Identify which cell holds the provided text, then report its [x, y] central coordinate. 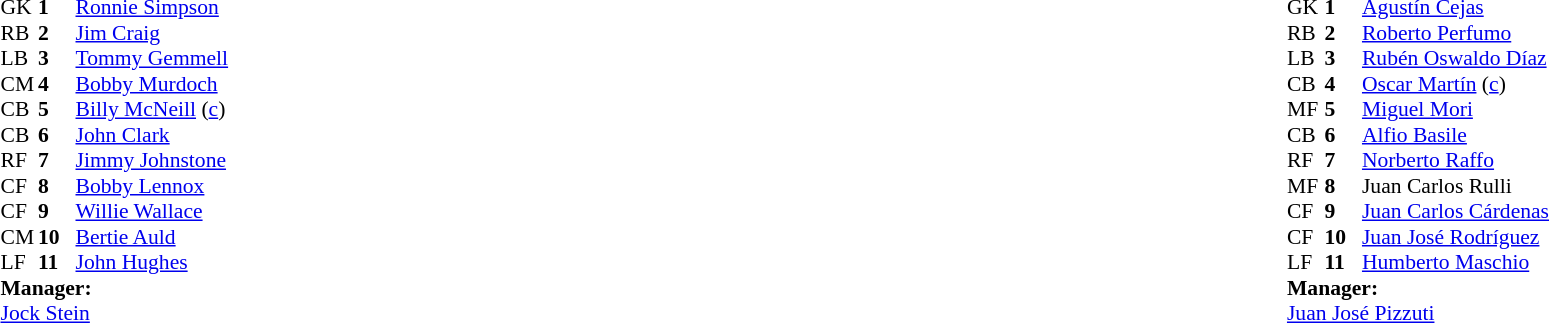
Jimmy Johnstone [152, 161]
Bobby Lennox [152, 186]
Juan Carlos Rulli [1456, 186]
Willie Wallace [152, 211]
Bertie Auld [152, 237]
Billy McNeill (c) [152, 109]
Humberto Maschio [1456, 263]
Juan Carlos Cárdenas [1456, 211]
John Clark [152, 135]
Roberto Perfumo [1456, 33]
Juan José Rodríguez [1456, 237]
Bobby Murdoch [152, 84]
John Hughes [152, 263]
Oscar Martín (c) [1456, 84]
Tommy Gemmell [152, 59]
Alfio Basile [1456, 135]
Miguel Mori [1456, 109]
Norberto Raffo [1456, 161]
Jim Craig [152, 33]
Rubén Oswaldo Díaz [1456, 59]
